Return the (X, Y) coordinate for the center point of the cell that contains the specified text.  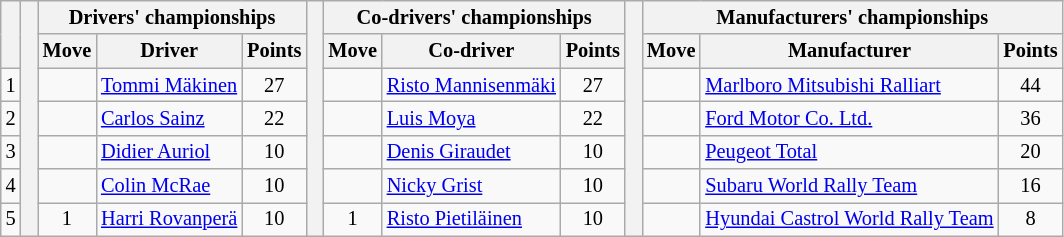
Hyundai Castrol World Rally Team (849, 219)
Luis Moya (472, 118)
Carlos Sainz (169, 118)
Marlboro Mitsubishi Ralliart (849, 85)
Co-drivers' championships (474, 17)
2 (11, 118)
5 (11, 219)
Risto Mannisenmäki (472, 85)
Driver (169, 51)
Subaru World Rally Team (849, 186)
Co-driver (472, 51)
16 (1030, 186)
Harri Rovanperä (169, 219)
Denis Giraudet (472, 152)
Manufacturer (849, 51)
36 (1030, 118)
4 (11, 186)
8 (1030, 219)
Risto Pietiläinen (472, 219)
Didier Auriol (169, 152)
Drivers' championships (172, 17)
Colin McRae (169, 186)
Manufacturers' championships (852, 17)
Peugeot Total (849, 152)
Nicky Grist (472, 186)
3 (11, 152)
Tommi Mäkinen (169, 85)
20 (1030, 152)
44 (1030, 85)
Ford Motor Co. Ltd. (849, 118)
